Extract the [x, y] coordinate from the center of the cell holding the provided text.  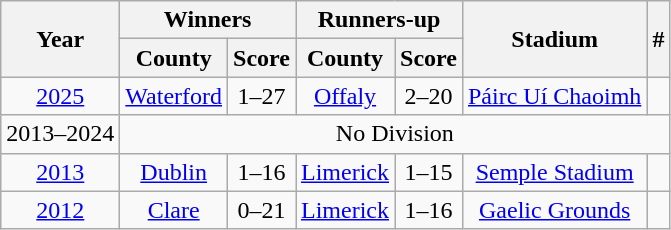
Year [60, 39]
Stadium [554, 39]
1–27 [262, 96]
2–20 [429, 96]
No Division [395, 134]
1–15 [429, 172]
2013 [60, 172]
Waterford [174, 96]
2025 [60, 96]
Dublin [174, 172]
Semple Stadium [554, 172]
Clare [174, 210]
Páirc Uí Chaoimh [554, 96]
Gaelic Grounds [554, 210]
Winners [208, 20]
2013–2024 [60, 134]
# [658, 39]
0–21 [262, 210]
Offaly [346, 96]
2012 [60, 210]
Runners-up [380, 20]
